Determine the (X, Y) coordinate at the center of the cell enclosing the given text.  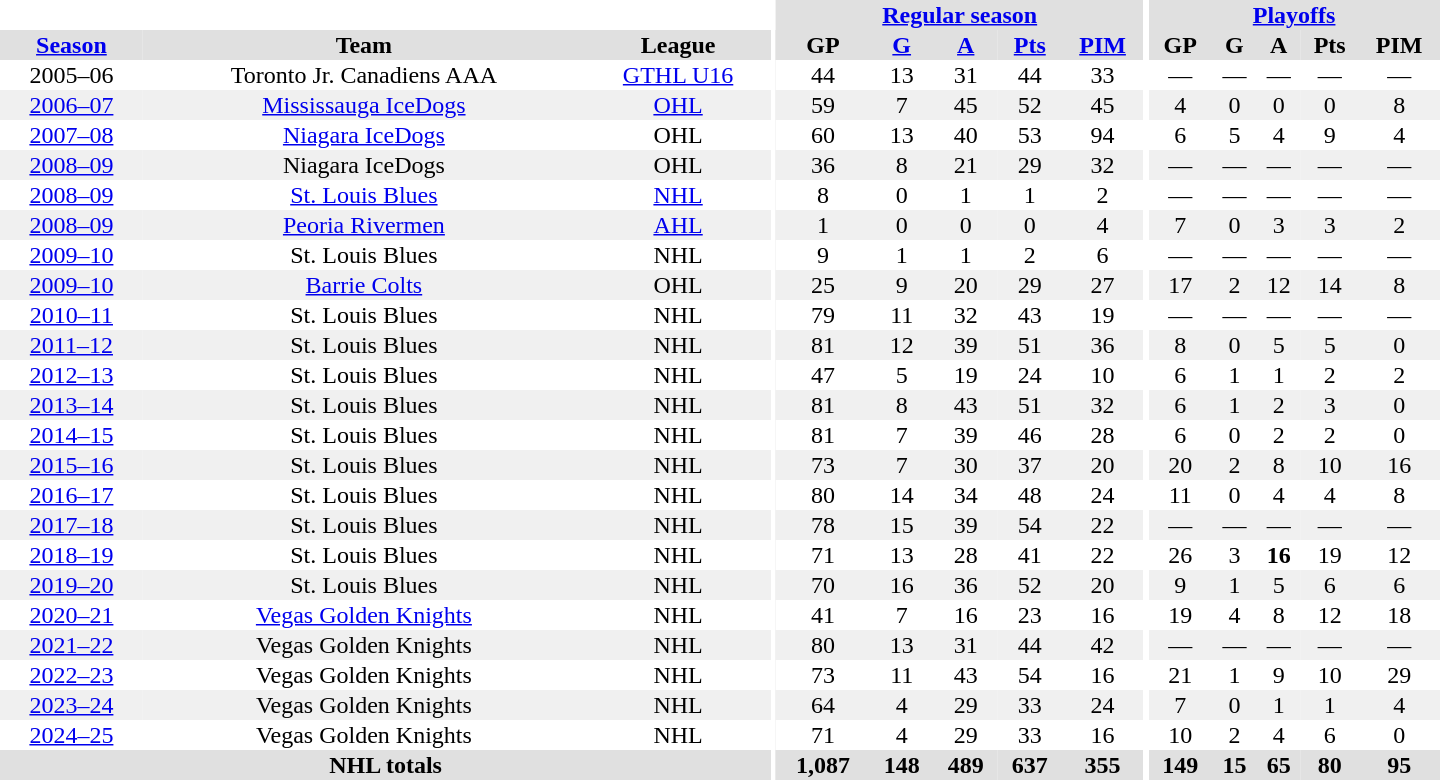
2014–15 (72, 435)
78 (823, 525)
64 (823, 705)
30 (966, 465)
79 (823, 315)
2011–12 (72, 345)
65 (1279, 765)
355 (1103, 765)
2006–07 (72, 105)
149 (1180, 765)
34 (966, 495)
Playoffs (1294, 15)
2019–20 (72, 585)
17 (1180, 285)
2022–23 (72, 675)
2010–11 (72, 315)
2024–25 (72, 735)
Toronto Jr. Canadiens AAA (364, 75)
148 (902, 765)
Peoria Rivermen (364, 225)
48 (1030, 495)
2017–18 (72, 525)
2015–16 (72, 465)
59 (823, 105)
Season (72, 45)
26 (1180, 555)
60 (823, 135)
70 (823, 585)
23 (1030, 615)
47 (823, 375)
94 (1103, 135)
2013–14 (72, 405)
2005–06 (72, 75)
NHL totals (386, 765)
Barrie Colts (364, 285)
2018–19 (72, 555)
18 (1399, 615)
2016–17 (72, 495)
95 (1399, 765)
Regular season (960, 15)
46 (1030, 435)
25 (823, 285)
AHL (678, 225)
27 (1103, 285)
GTHL U16 (678, 75)
Mississauga IceDogs (364, 105)
2012–13 (72, 375)
37 (1030, 465)
Team (364, 45)
53 (1030, 135)
42 (1103, 645)
1,087 (823, 765)
2007–08 (72, 135)
2021–22 (72, 645)
League (678, 45)
2023–24 (72, 705)
2020–21 (72, 615)
40 (966, 135)
489 (966, 765)
637 (1030, 765)
